Provide the [X, Y] coordinate of the cell's center where the given text is located.  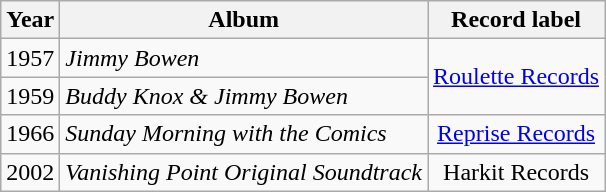
Album [244, 20]
Buddy Knox & Jimmy Bowen [244, 96]
Reprise Records [516, 134]
1959 [30, 96]
Vanishing Point Original Soundtrack [244, 172]
1966 [30, 134]
Roulette Records [516, 77]
Year [30, 20]
2002 [30, 172]
Record label [516, 20]
Jimmy Bowen [244, 58]
Harkit Records [516, 172]
1957 [30, 58]
Sunday Morning with the Comics [244, 134]
